Return [X, Y] of the center of cell containing provided text 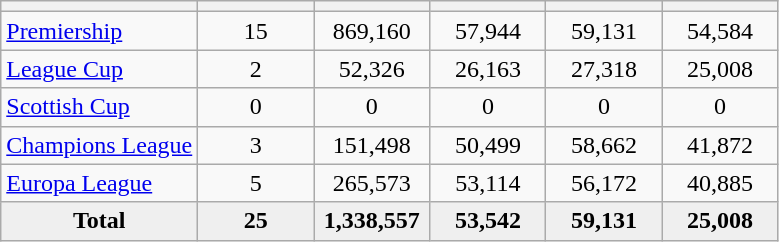
27,318 [604, 69]
Total [100, 221]
52,326 [372, 69]
26,163 [488, 69]
1,338,557 [372, 221]
869,160 [372, 31]
15 [256, 31]
265,573 [372, 183]
151,498 [372, 145]
50,499 [488, 145]
53,114 [488, 183]
3 [256, 145]
41,872 [720, 145]
Europa League [100, 183]
Scottish Cup [100, 107]
Premiership [100, 31]
Champions League [100, 145]
53,542 [488, 221]
54,584 [720, 31]
League Cup [100, 69]
2 [256, 69]
40,885 [720, 183]
5 [256, 183]
57,944 [488, 31]
58,662 [604, 145]
25 [256, 221]
56,172 [604, 183]
